Return (X, Y) of the center of cell containing provided text 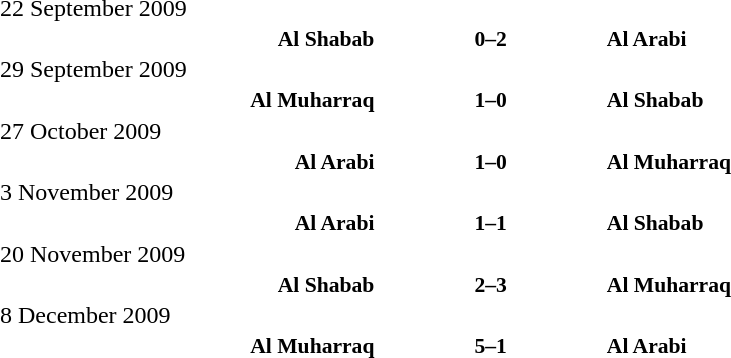
1–1 (490, 223)
2–3 (490, 284)
0–2 (490, 38)
